Identify which cell holds the provided text, then report its [x, y] central coordinate. 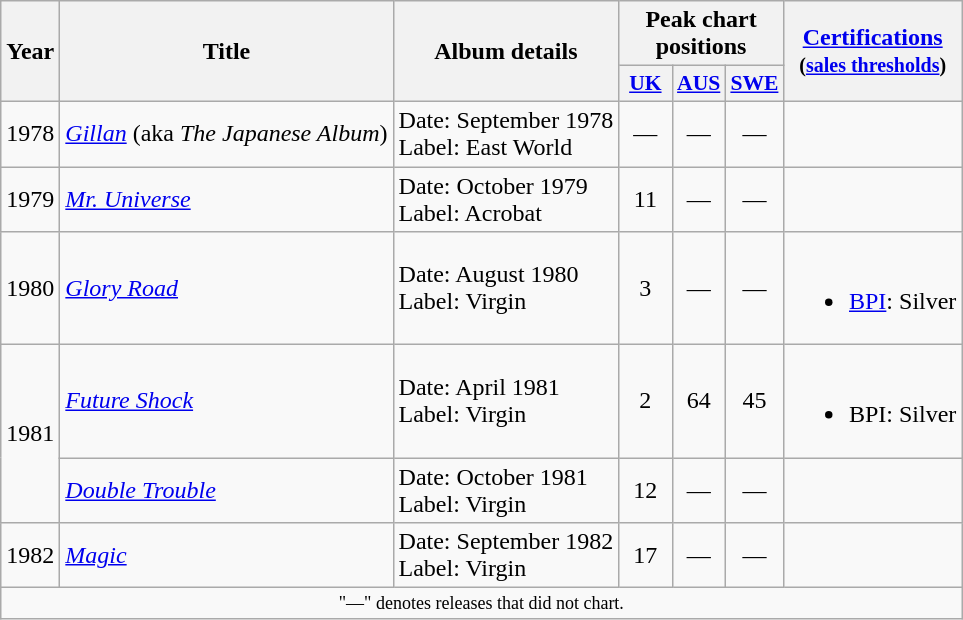
Date: September 1978 Label: East World [506, 134]
Peak chart positions [702, 34]
Title [226, 52]
1979 [30, 198]
11 [646, 198]
Date: September 1982 Label: Virgin [506, 556]
Album details [506, 52]
Date: April 1981 Label: Virgin [506, 402]
Year [30, 52]
Future Shock [226, 402]
17 [646, 556]
1981 [30, 434]
12 [646, 490]
"—" denotes releases that did not chart. [482, 604]
UK [646, 84]
64 [698, 402]
Date: August 1980 Label: Virgin [506, 288]
Magic [226, 556]
1978 [30, 134]
2 [646, 402]
Gillan (aka The Japanese Album) [226, 134]
Mr. Universe [226, 198]
1980 [30, 288]
Date: October 1981 Label: Virgin [506, 490]
3 [646, 288]
AUS [698, 84]
45 [754, 402]
Glory Road [226, 288]
1982 [30, 556]
Double Trouble [226, 490]
Date: October 1979 Label: Acrobat [506, 198]
Certifications(sales thresholds) [872, 52]
SWE [754, 84]
